Locate the cell with the specified text and output its [X, Y] center coordinate. 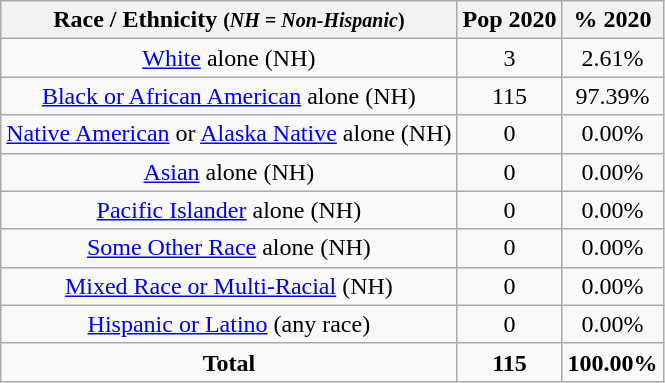
Hispanic or Latino (any race) [229, 324]
97.39% [612, 96]
% 2020 [612, 20]
2.61% [612, 58]
Black or African American alone (NH) [229, 96]
Total [229, 362]
White alone (NH) [229, 58]
Some Other Race alone (NH) [229, 248]
Mixed Race or Multi-Racial (NH) [229, 286]
Native American or Alaska Native alone (NH) [229, 134]
Pacific Islander alone (NH) [229, 210]
100.00% [612, 362]
3 [510, 58]
Race / Ethnicity (NH = Non-Hispanic) [229, 20]
Asian alone (NH) [229, 172]
Pop 2020 [510, 20]
